Locate the cell with the specified text and output its (x, y) center coordinate. 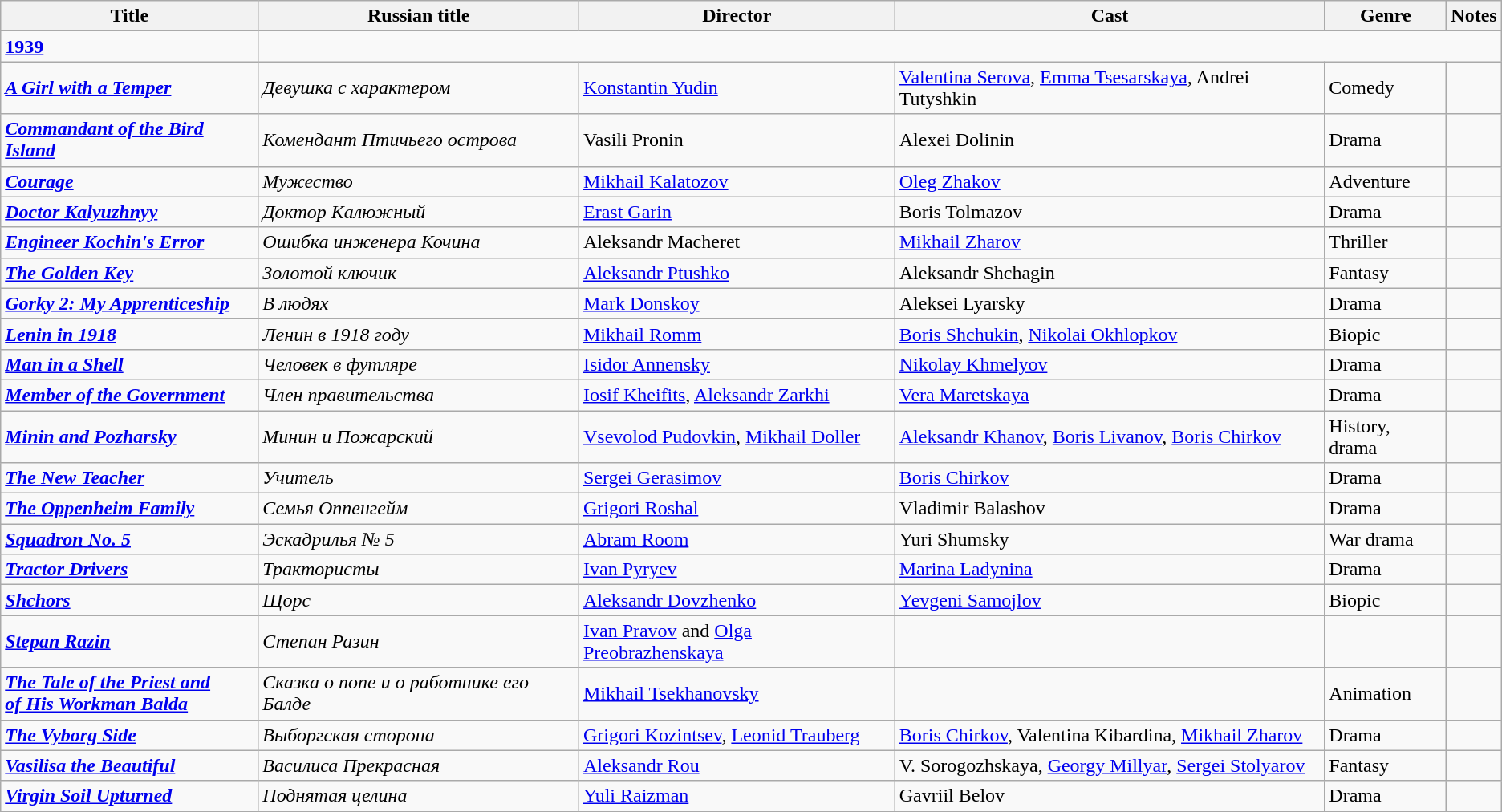
Tractor Drivers (130, 570)
Золотой ключик (419, 273)
Трактористы (419, 570)
Mikhail Zharov (1110, 242)
1939 (130, 47)
Aleksandr Dovzhenko (737, 600)
В людях (419, 303)
Vsevolod Pudovkin, Mikhail Doller (737, 436)
Abram Room (737, 539)
The New Teacher (130, 478)
Erast Garin (737, 212)
Oleg Zhakov (1110, 181)
Doctor Kalyuzhnyy (130, 212)
Comedy (1386, 88)
Mark Donskoy (737, 303)
Сказка о попе и о работнике его Балде (419, 693)
Ivan Pyryev (737, 570)
Adventure (1386, 181)
Доктор Калюжный (419, 212)
Grigori Kozintsev, Leonid Trauberg (737, 735)
Boris Tolmazov (1110, 212)
Ошибка инженера Кочина (419, 242)
Iosif Kheifits, Aleksandr Zarkhi (737, 395)
The Tale of the Priest andof His Workman Balda (130, 693)
The Golden Key (130, 273)
Director (737, 16)
Комендант Птичьего острова (419, 140)
Aleksandr Macheret (737, 242)
Commandant of the Bird Island (130, 140)
Vasili Pronin (737, 140)
Sergei Gerasimov (737, 478)
Василиса Прекрасная (419, 765)
Courage (130, 181)
Boris Chirkov, Valentina Kibardina, Mikhail Zharov (1110, 735)
The Oppenheim Family (130, 509)
Thriller (1386, 242)
Virgin Soil Upturned (130, 796)
Ivan Pravov and Olga Preobrazhenskaya (737, 642)
Konstantin Yudin (737, 88)
Aleksandr Khanov, Boris Livanov, Boris Chirkov (1110, 436)
The Vyborg Side (130, 735)
Учитель (419, 478)
Yuli Raizman (737, 796)
Минин и Пожарский (419, 436)
Animation (1386, 693)
Семья Оппенгейм (419, 509)
Isidor Annensky (737, 364)
Vasilisa the Beautiful (130, 765)
Aleksandr Rou (737, 765)
Gorky 2: My Apprenticeship (130, 303)
Щорс (419, 600)
Vladimir Balashov (1110, 509)
A Girl with a Temper (130, 88)
Alexei Dolinin (1110, 140)
Lenin in 1918 (130, 334)
Mikhail Kalatozov (737, 181)
Title (130, 16)
Мужество (419, 181)
Cast (1110, 16)
Boris Shchukin, Nikolai Okhlopkov (1110, 334)
Boris Chirkov (1110, 478)
Yevgeni Samojlov (1110, 600)
Aleksei Lyarsky (1110, 303)
Aleksandr Shchagin (1110, 273)
Member of the Government (130, 395)
Russian title (419, 16)
Minin and Pozharsky (130, 436)
Vera Maretskaya (1110, 395)
Степан Разин (419, 642)
Mikhail Tsekhanovsky (737, 693)
Выборгская сторона (419, 735)
Valentina Serova, Emma Tsesarskaya, Andrei Tutyshkin (1110, 88)
History, drama (1386, 436)
Член правительства (419, 395)
V. Sorogozhskaya, Georgy Millyar, Sergei Stolyarov (1110, 765)
Genre (1386, 16)
Man in a Shell (130, 364)
Squadron No. 5 (130, 539)
Поднятая целина (419, 796)
Stepan Razin (130, 642)
Aleksandr Ptushko (737, 273)
Engineer Kochin's Error (130, 242)
Yuri Shumsky (1110, 539)
Человек в футляре (419, 364)
Ленин в 1918 году (419, 334)
Grigori Roshal (737, 509)
War drama (1386, 539)
Notes (1474, 16)
Shchors (130, 600)
Mikhail Romm (737, 334)
Marina Ladynina (1110, 570)
Gavriil Belov (1110, 796)
Nikolay Khmelyov (1110, 364)
Эскадрилья № 5 (419, 539)
Девушка с характером (419, 88)
